Output the [X, Y] coordinate of the center of the cell containing the given text.  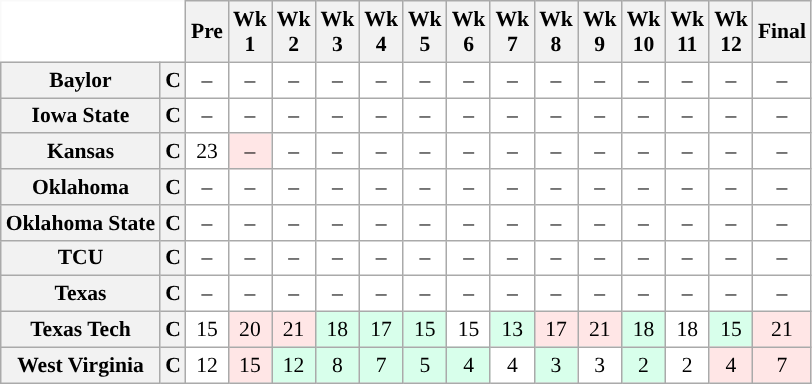
Wk11 [687, 32]
Wk6 [469, 32]
Texas [80, 294]
Wk5 [425, 32]
Wk12 [731, 32]
Baylor [80, 80]
Wk2 [294, 32]
13 [512, 330]
Wk4 [381, 32]
20 [250, 330]
Texas Tech [80, 330]
5 [425, 365]
Iowa State [80, 116]
TCU [80, 258]
Wk9 [600, 32]
West Virginia [80, 365]
Wk1 [250, 32]
23 [207, 152]
Pre [207, 32]
Kansas [80, 152]
Oklahoma [80, 187]
Wk10 [644, 32]
Wk7 [512, 32]
Oklahoma State [80, 223]
8 [337, 365]
Wk3 [337, 32]
Final [782, 32]
Wk8 [556, 32]
